Output the [X, Y] coordinate of the center of the cell containing the given text.  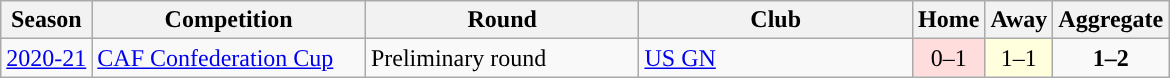
0–1 [948, 58]
Aggregate [1111, 20]
1–2 [1111, 58]
Club [776, 20]
Home [948, 20]
Preliminary round [502, 58]
Competition [229, 20]
Season [46, 20]
2020-21 [46, 58]
US GN [776, 58]
Away [1019, 20]
CAF Confederation Cup [229, 58]
Round [502, 20]
1–1 [1019, 58]
